Identify which cell holds the provided text, then report its [x, y] central coordinate. 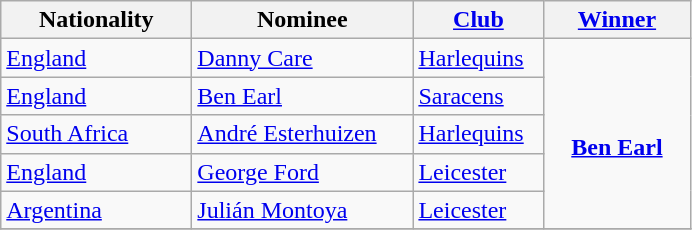
Nominee [302, 20]
Danny Care [302, 58]
André Esterhuizen [302, 134]
Club [478, 20]
Argentina [96, 210]
Julián Montoya [302, 210]
Saracens [478, 96]
George Ford [302, 172]
Nationality [96, 20]
South Africa [96, 134]
Winner [617, 20]
